For the text-containing cell, return its midpoint in (X, Y) coordinate format. 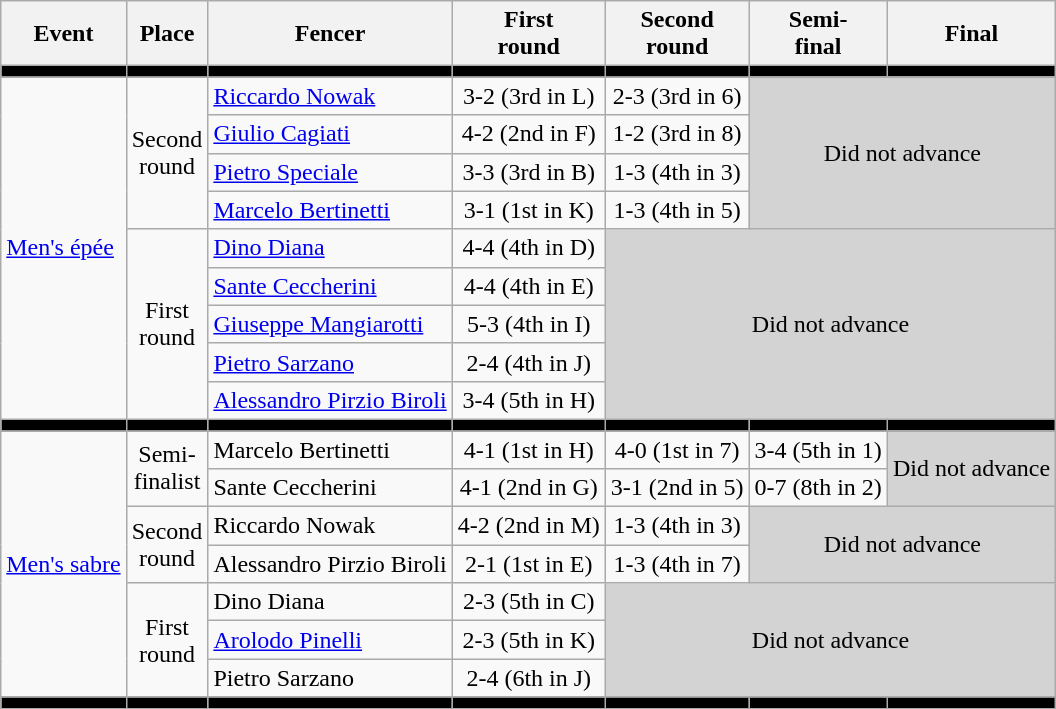
Place (167, 34)
2-3 (5th in K) (528, 640)
0-7 (8th in 2) (818, 488)
3-1 (2nd in 5) (677, 488)
4-4 (4th in D) (528, 248)
Pietro Speciale (330, 172)
4-1 (2nd in G) (528, 488)
3-3 (3rd in B) (528, 172)
2-3 (5th in C) (528, 602)
2-3 (3rd in 6) (677, 96)
3-4 (5th in H) (528, 400)
Final (971, 34)
2-4 (4th in J) (528, 362)
2-4 (6th in J) (528, 678)
4-4 (4th in E) (528, 286)
4-2 (2nd in F) (528, 134)
Semi-final (818, 34)
Giulio Cagiati (330, 134)
Event (64, 34)
3-4 (5th in 1) (818, 449)
Men's sabre (64, 563)
1-2 (3rd in 8) (677, 134)
4-0 (1st in 7) (677, 449)
3-2 (3rd in L) (528, 96)
Giuseppe Mangiarotti (330, 324)
5-3 (4th in I) (528, 324)
1-3 (4th in 7) (677, 564)
2-1 (1st in E) (528, 564)
3-1 (1st in K) (528, 210)
Fencer (330, 34)
4-2 (2nd in M) (528, 526)
4-1 (1st in H) (528, 449)
Men's épée (64, 248)
Arolodo Pinelli (330, 640)
1-3 (4th in 5) (677, 210)
Semi-finalist (167, 468)
